Provide the [x, y] coordinate of the cell's center where the given text is located.  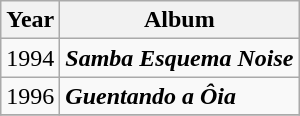
1996 [30, 96]
Samba Esquema Noise [180, 58]
Year [30, 20]
Guentando a Ôia [180, 96]
1994 [30, 58]
Album [180, 20]
